Provide the (X, Y) coordinate of the cell's center where the given text is located.  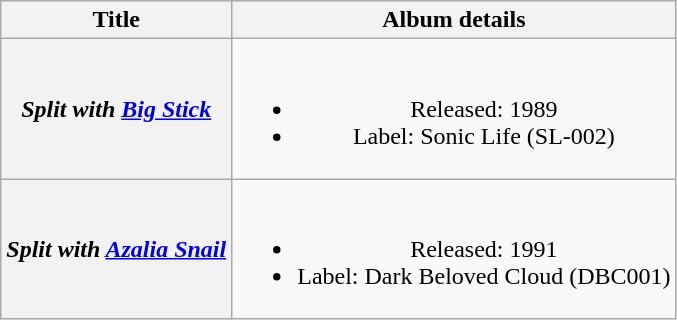
Title (116, 20)
Split with Big Stick (116, 109)
Split with Azalia Snail (116, 249)
Released: 1989Label: Sonic Life (SL-002) (454, 109)
Album details (454, 20)
Released: 1991Label: Dark Beloved Cloud (DBC001) (454, 249)
